Return (x, y) of the center of cell containing provided text 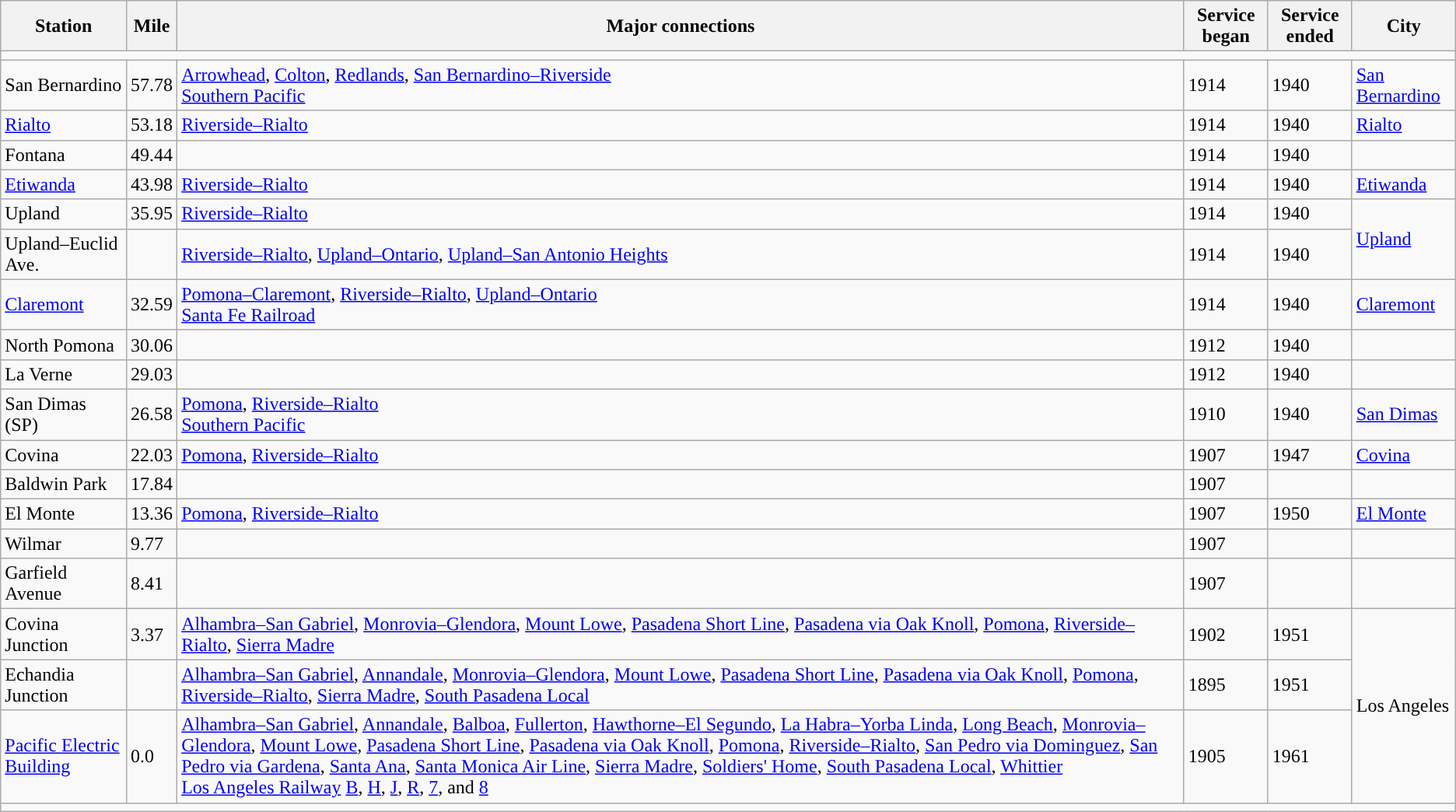
57.78 (152, 86)
Garfield Avenue (64, 583)
Major connections (681, 26)
1895 (1226, 684)
San Dimas (SP) (64, 414)
43.98 (152, 184)
Upland–Euclid Ave. (64, 254)
Pomona–Claremont, Riverside–Rialto, Upland–OntarioSanta Fe Railroad (681, 305)
17.84 (152, 485)
32.59 (152, 305)
City (1403, 26)
13.36 (152, 514)
Echandia Junction (64, 684)
3.37 (152, 635)
1961 (1310, 756)
Pomona, Riverside–RialtoSouthern Pacific (681, 414)
Riverside–Rialto, Upland–Ontario, Upland–San Antonio Heights (681, 254)
26.58 (152, 414)
29.03 (152, 374)
San Dimas (1403, 414)
North Pomona (64, 345)
8.41 (152, 583)
1947 (1310, 455)
1905 (1226, 756)
Service began (1226, 26)
Station (64, 26)
49.44 (152, 155)
La Verne (64, 374)
Arrowhead, Colton, Redlands, San Bernardino–RiversideSouthern Pacific (681, 86)
1910 (1226, 414)
Los Angeles (1403, 706)
Service ended (1310, 26)
1902 (1226, 635)
Alhambra–San Gabriel, Monrovia–Glendora, Mount Lowe, Pasadena Short Line, Pasadena via Oak Knoll, Pomona, Riverside–Rialto, Sierra Madre (681, 635)
Pacific Electric Building (64, 756)
Mile (152, 26)
35.95 (152, 214)
53.18 (152, 125)
Covina Junction (64, 635)
Baldwin Park (64, 485)
0.0 (152, 756)
9.77 (152, 544)
Wilmar (64, 544)
22.03 (152, 455)
30.06 (152, 345)
Fontana (64, 155)
1950 (1310, 514)
